Return [x, y] of the center of cell containing provided text 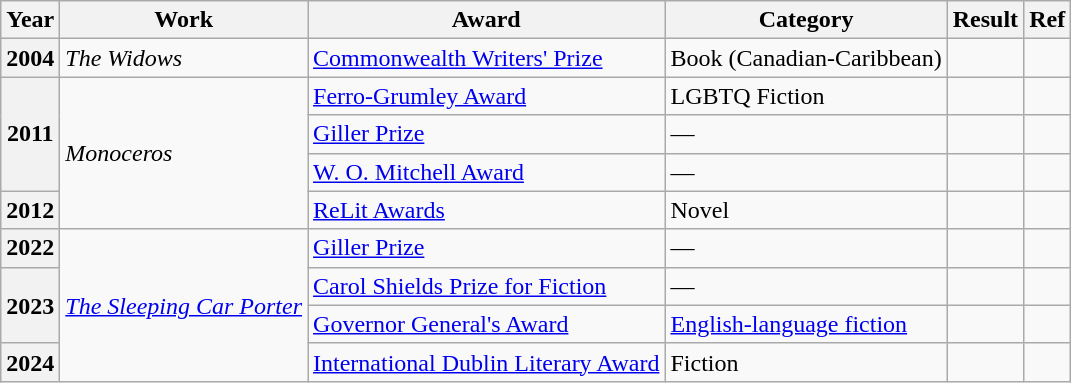
International Dublin Literary Award [486, 362]
2022 [30, 248]
English-language fiction [806, 324]
ReLit Awards [486, 210]
2012 [30, 210]
Year [30, 20]
Monoceros [184, 153]
Ferro-Grumley Award [486, 96]
2024 [30, 362]
Commonwealth Writers' Prize [486, 58]
Result [985, 20]
Category [806, 20]
Book (Canadian-Caribbean) [806, 58]
2023 [30, 305]
Work [184, 20]
Novel [806, 210]
Award [486, 20]
The Widows [184, 58]
Carol Shields Prize for Fiction [486, 286]
Fiction [806, 362]
2004 [30, 58]
W. O. Mitchell Award [486, 172]
Governor General's Award [486, 324]
2011 [30, 134]
LGBTQ Fiction [806, 96]
The Sleeping Car Porter [184, 305]
Ref [1048, 20]
